Locate the cell with the specified text and output its [X, Y] center coordinate. 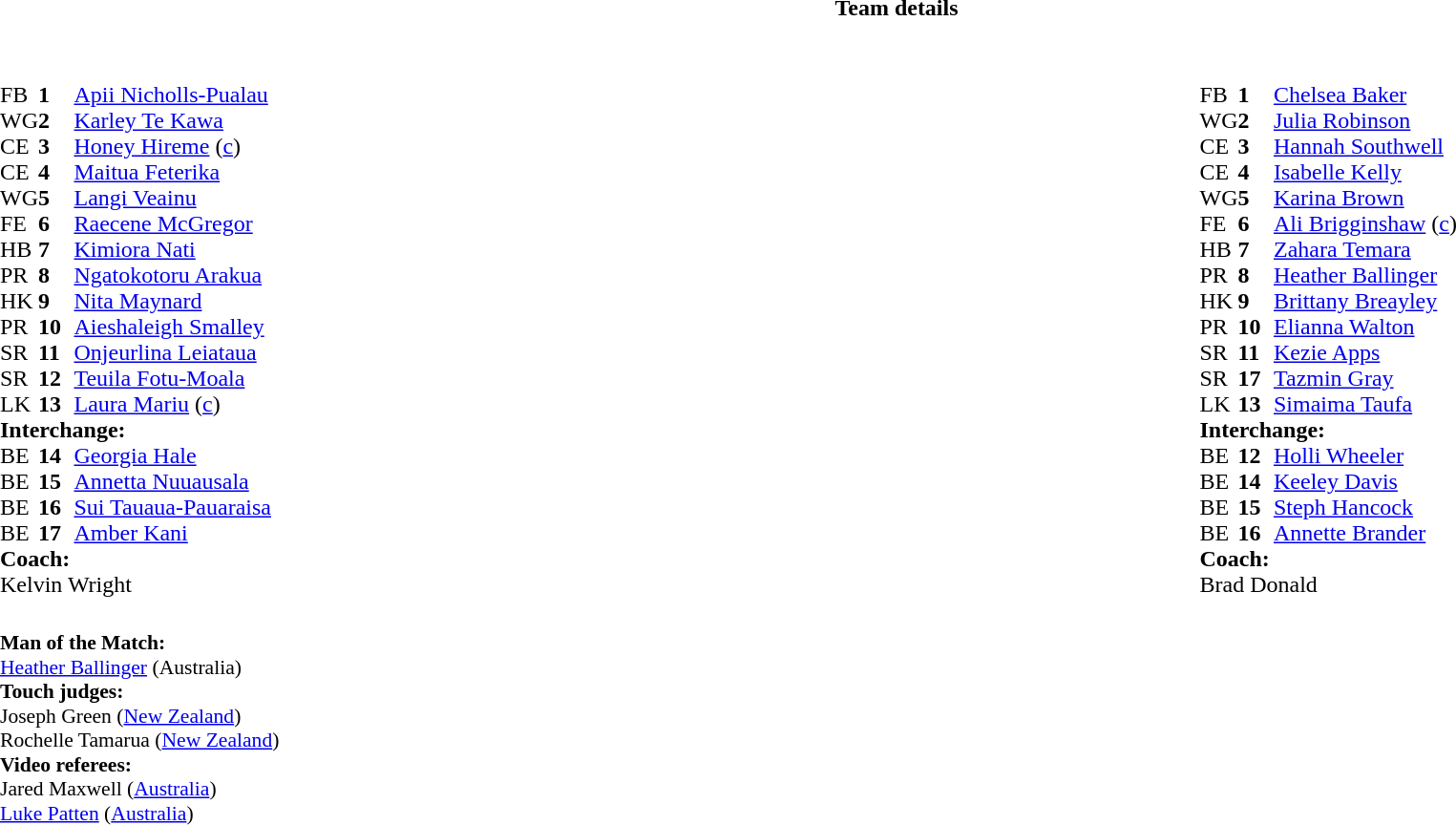
Interchange: [136, 430]
Nita Maynard [172, 302]
Honey Hireme (c) [172, 147]
Amber Kani [172, 533]
Ngatokotoru Arakua [172, 275]
Langi Veainu [172, 199]
Raecene McGregor [172, 223]
Teuila Fotu-Moala [172, 378]
Kimiora Nati [172, 250]
Aieshaleigh Smalley [172, 327]
Onjeurlina Leiataua [172, 353]
Karley Te Kawa [172, 120]
Georgia Hale [172, 456]
Kelvin Wright [153, 584]
Laura Mariu (c) [172, 405]
Sui Tauaua-Pauaraisa [172, 508]
Apii Nicholls-Pualau [172, 95]
Maitua Feterika [172, 172]
Coach: [136, 560]
Annetta Nuuausala [172, 481]
